Capture the cell that displays the provided text and extract its (x, y) central coordinate. 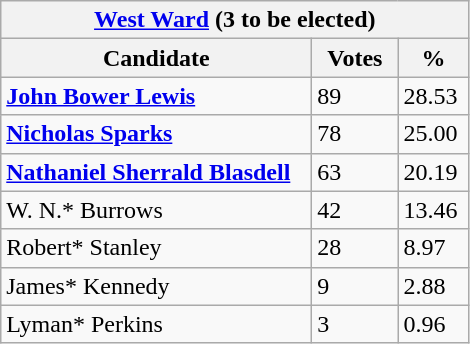
28.53 (434, 96)
28 (355, 248)
Candidate (156, 58)
13.46 (434, 210)
42 (355, 210)
Votes (355, 58)
Nathaniel Sherrald Blasdell (156, 172)
3 (355, 324)
89 (355, 96)
25.00 (434, 134)
Lyman* Perkins (156, 324)
63 (355, 172)
Nicholas Sparks (156, 134)
James* Kennedy (156, 286)
West Ward (3 to be elected) (235, 20)
John Bower Lewis (156, 96)
Robert* Stanley (156, 248)
8.97 (434, 248)
0.96 (434, 324)
78 (355, 134)
W. N.* Burrows (156, 210)
9 (355, 286)
% (434, 58)
2.88 (434, 286)
20.19 (434, 172)
